Locate the cell with the specified text and output its [X, Y] center coordinate. 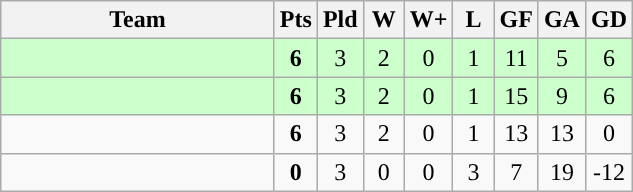
W [384, 20]
9 [562, 96]
19 [562, 172]
15 [516, 96]
7 [516, 172]
Pld [340, 20]
11 [516, 58]
Team [138, 20]
GF [516, 20]
GD [608, 20]
-12 [608, 172]
Pts [296, 20]
GA [562, 20]
W+ [428, 20]
L [474, 20]
5 [562, 58]
